Pinpoint the cell where the given text exists, returning its (X, Y) midpoint coordinate. 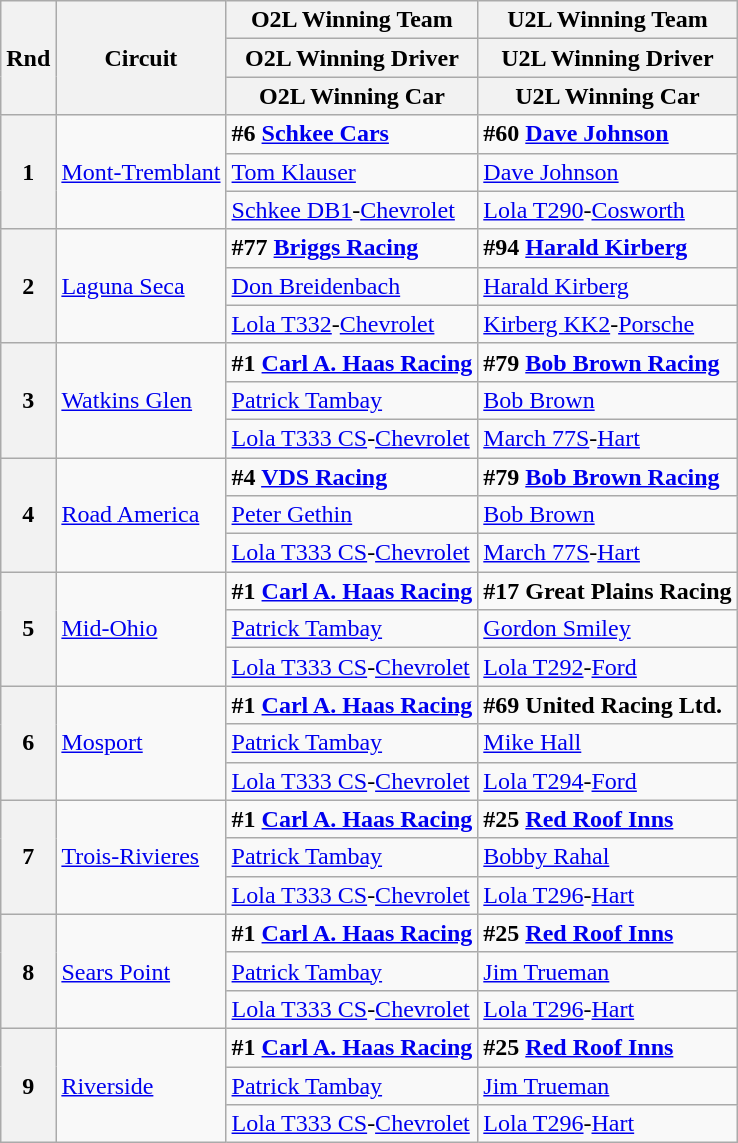
Sears Point (141, 971)
O2L Winning Car (352, 96)
Rnd (28, 58)
#60 Dave Johnson (608, 134)
Dave Johnson (608, 172)
Kirberg KK2-Porsche (608, 324)
Trois-Rivieres (141, 857)
O2L Winning Team (352, 20)
4 (28, 515)
Lola T294-Ford (608, 781)
Lola T292-Ford (608, 667)
3 (28, 400)
U2L Winning Team (608, 20)
8 (28, 971)
Mid-Ohio (141, 629)
Mike Hall (608, 743)
#6 Schkee Cars (352, 134)
#77 Briggs Racing (352, 248)
9 (28, 1085)
6 (28, 743)
Mosport (141, 743)
U2L Winning Driver (608, 58)
Gordon Smiley (608, 629)
Schkee DB1-Chevrolet (352, 210)
#4 VDS Racing (352, 477)
U2L Winning Car (608, 96)
Laguna Seca (141, 286)
Road America (141, 515)
Harald Kirberg (608, 286)
#94 Harald Kirberg (608, 248)
2 (28, 286)
#69 United Racing Ltd. (608, 705)
O2L Winning Driver (352, 58)
Riverside (141, 1085)
Lola T332-Chevrolet (352, 324)
Watkins Glen (141, 400)
Circuit (141, 58)
Mont-Tremblant (141, 172)
7 (28, 857)
Bobby Rahal (608, 857)
Tom Klauser (352, 172)
Don Breidenbach (352, 286)
#17 Great Plains Racing (608, 591)
1 (28, 172)
5 (28, 629)
Peter Gethin (352, 515)
Lola T290-Cosworth (608, 210)
